Output the [X, Y] coordinate of the center of the cell containing the given text.  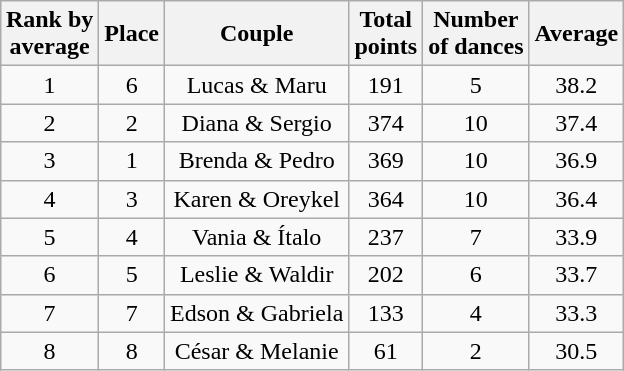
Lucas & Maru [257, 85]
Couple [257, 34]
191 [386, 85]
Place [132, 34]
César & Melanie [257, 351]
33.3 [576, 313]
Diana & Sergio [257, 123]
202 [386, 275]
Totalpoints [386, 34]
Brenda & Pedro [257, 161]
133 [386, 313]
37.4 [576, 123]
369 [386, 161]
364 [386, 199]
33.9 [576, 237]
Vania & Ítalo [257, 237]
Edson & Gabriela [257, 313]
Average [576, 34]
Leslie & Waldir [257, 275]
Rank byaverage [49, 34]
Karen & Oreykel [257, 199]
61 [386, 351]
30.5 [576, 351]
38.2 [576, 85]
33.7 [576, 275]
237 [386, 237]
Numberof dances [476, 34]
36.9 [576, 161]
36.4 [576, 199]
374 [386, 123]
